Find where the given text appears and provide that cell's center as (x, y) coordinate. 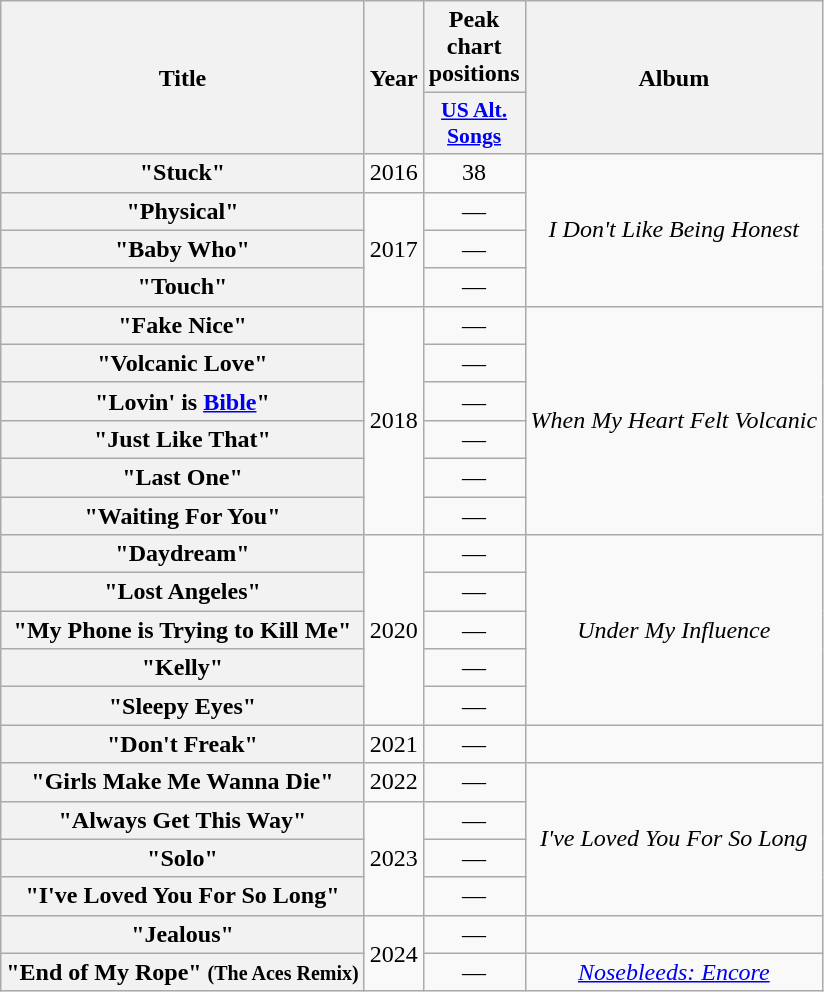
"Lovin' is Bible" (182, 401)
"Kelly" (182, 668)
2018 (394, 420)
"Physical" (182, 211)
2024 (394, 953)
2022 (394, 782)
2020 (394, 630)
"Sleepy Eyes" (182, 706)
Peak chart positions (474, 47)
Album (674, 78)
Nosebleeds: Encore (674, 972)
Title (182, 78)
"My Phone is Trying to Kill Me" (182, 630)
"Just Like That" (182, 439)
Under My Influence (674, 630)
"Baby Who" (182, 249)
"Daydream" (182, 554)
"Waiting For You" (182, 515)
2021 (394, 744)
"Jealous" (182, 934)
"Solo" (182, 858)
"Fake Nice" (182, 325)
"Don't Freak" (182, 744)
"Lost Angeles" (182, 592)
2016 (394, 173)
I Don't Like Being Honest (674, 230)
US Alt. Songs (474, 124)
"Stuck" (182, 173)
I've Loved You For So Long (674, 839)
"Girls Make Me Wanna Die" (182, 782)
Year (394, 78)
"Always Get This Way" (182, 820)
"End of My Rope" (The Aces Remix) (182, 972)
When My Heart Felt Volcanic (674, 420)
"I've Loved You For So Long" (182, 896)
2017 (394, 249)
"Last One" (182, 477)
2023 (394, 858)
"Touch" (182, 287)
"Volcanic Love" (182, 363)
38 (474, 173)
